From the cell containing the given text, extract its center point as [X, Y] coordinate. 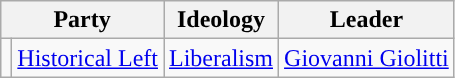
Giovanni Giolitti [367, 58]
Historical Left [88, 58]
Ideology [222, 20]
Party [82, 20]
Leader [367, 20]
Liberalism [222, 58]
